Provide the [X, Y] coordinate of the cell's center where the given text is located.  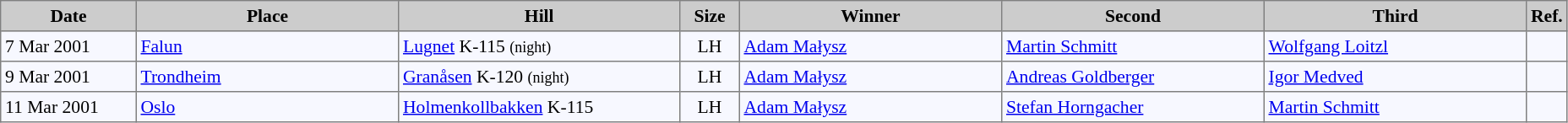
Stefan Horngacher [1133, 107]
Wolfgang Loitzl [1395, 46]
Date [68, 16]
Place [267, 16]
Third [1395, 16]
Holmenkollbakken K-115 [539, 107]
Oslo [267, 107]
Igor Medved [1395, 77]
Granåsen K-120 (night) [539, 77]
11 Mar 2001 [68, 107]
Second [1133, 16]
7 Mar 2001 [68, 46]
Size [710, 16]
Ref. [1547, 16]
Falun [267, 46]
Winner [870, 16]
Hill [539, 16]
Lugnet K-115 (night) [539, 46]
Trondheim [267, 77]
9 Mar 2001 [68, 77]
Andreas Goldberger [1133, 77]
